Scan for the cell matching the given text and deliver its (X, Y) coordinate at center. 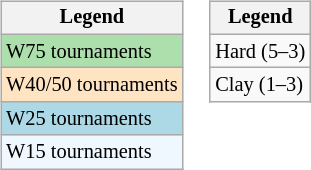
Clay (1–3) (260, 85)
Hard (5–3) (260, 51)
W40/50 tournaments (92, 85)
W15 tournaments (92, 152)
W25 tournaments (92, 119)
W75 tournaments (92, 51)
